Return [X, Y] of the center of cell containing provided text 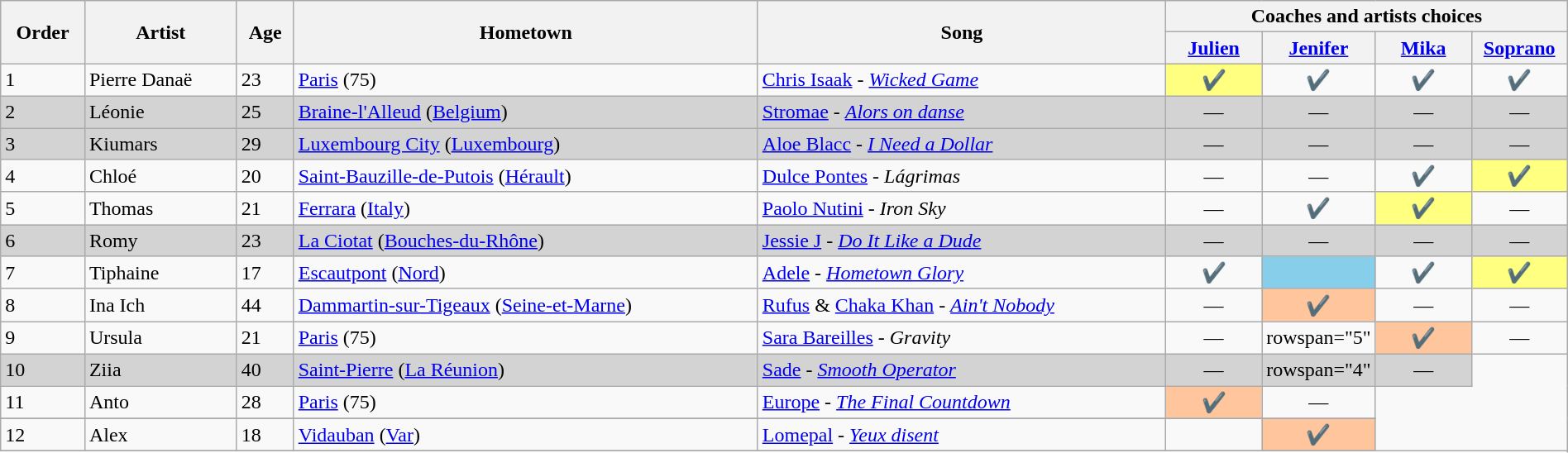
25 [265, 112]
3 [43, 143]
Thomas [160, 208]
Escautpont (Nord) [526, 273]
6 [43, 241]
Dulce Pontes - Lágrimas [961, 176]
Ina Ich [160, 305]
Jenifer [1319, 48]
Tiphaine [160, 273]
Pierre Danaë [160, 80]
Braine-l'Alleud (Belgium) [526, 112]
44 [265, 305]
9 [43, 338]
Julien [1214, 48]
Anto [160, 402]
17 [265, 273]
1 [43, 80]
12 [43, 435]
Jessie J - Do It Like a Dude [961, 241]
Age [265, 32]
Adele - Hometown Glory [961, 273]
Chris Isaak - Wicked Game [961, 80]
Ferrara (Italy) [526, 208]
Kiumars [160, 143]
rowspan="4" [1319, 370]
Europe - The Final Countdown [961, 402]
2 [43, 112]
Artist [160, 32]
Soprano [1519, 48]
29 [265, 143]
Order [43, 32]
Saint-Bauzille-de-Putois (Hérault) [526, 176]
rowspan="5" [1319, 338]
Dammartin-sur-Tigeaux (Seine-et-Marne) [526, 305]
Coaches and artists choices [1367, 17]
Rufus & Chaka Khan - Ain't Nobody [961, 305]
Alex [160, 435]
5 [43, 208]
Song [961, 32]
8 [43, 305]
20 [265, 176]
Mika [1423, 48]
Paolo Nutini - Iron Sky [961, 208]
Saint-Pierre (La Réunion) [526, 370]
10 [43, 370]
Aloe Blacc - I Need a Dollar [961, 143]
Léonie [160, 112]
40 [265, 370]
Ursula [160, 338]
Ziia [160, 370]
Sade - Smooth Operator [961, 370]
Hometown [526, 32]
7 [43, 273]
Chloé [160, 176]
Stromae - Alors on danse [961, 112]
18 [265, 435]
11 [43, 402]
28 [265, 402]
4 [43, 176]
Romy [160, 241]
Vidauban (Var) [526, 435]
Sara Bareilles - Gravity [961, 338]
Lomepal - Yeux disent [961, 435]
Luxembourg City (Luxembourg) [526, 143]
La Ciotat (Bouches-du-Rhône) [526, 241]
